Return (x, y) of the center of cell containing provided text 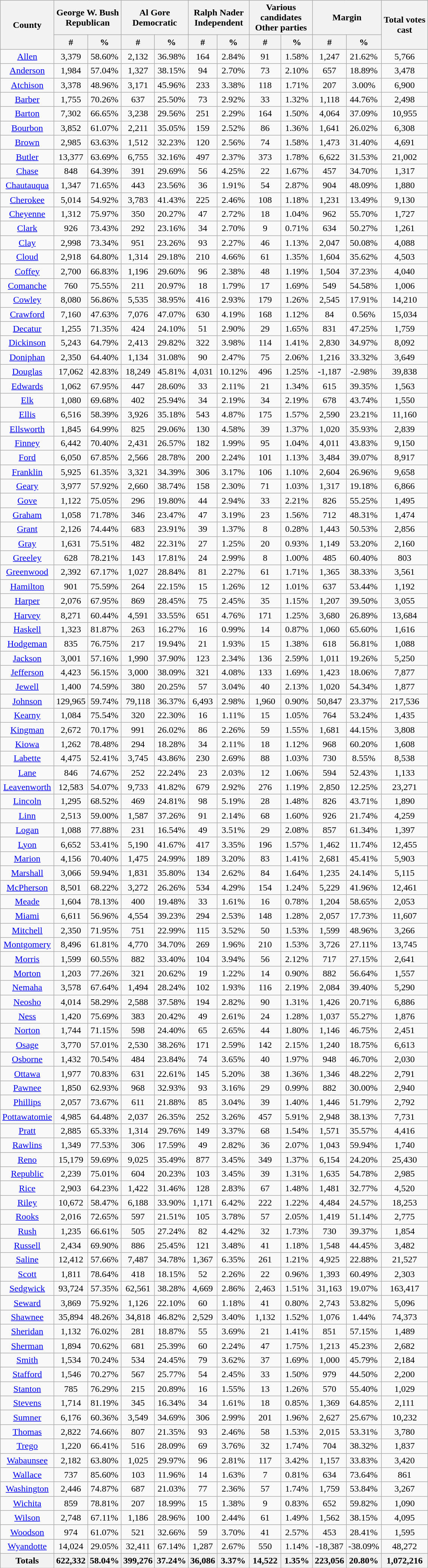
2.03% (233, 773)
1,635 (330, 1174)
Edwards (27, 386)
58.39% (105, 414)
1.99% (233, 443)
Linn (27, 816)
Chautauqua (27, 185)
26.26% (172, 887)
21.51% (172, 1217)
3,484 (330, 458)
78.64% (105, 1274)
17.81% (172, 558)
7,731 (405, 1117)
34.39% (172, 472)
2.07% (297, 1145)
Atchison (27, 85)
28.09% (172, 1446)
71.65% (105, 185)
179 (265, 300)
6.35% (233, 1260)
117 (265, 1460)
484 (138, 1059)
Anderson (27, 71)
Brown (27, 142)
Dickinson (27, 343)
3,852 (71, 128)
4,925 (330, 1260)
2,885 (71, 1131)
Meade (27, 902)
598 (138, 1031)
53.82% (364, 1303)
48.26% (105, 1317)
Comanche (27, 286)
2,672 (71, 730)
857 (330, 830)
2,850 (330, 787)
1,203 (71, 973)
1,076 (330, 1317)
18.99% (172, 1503)
3,926 (138, 414)
1,443 (330, 529)
3,000 (138, 673)
16.54% (172, 830)
65.33% (105, 1131)
50.08% (364, 243)
24.81% (172, 801)
35,894 (71, 1317)
760 (71, 286)
32.16% (172, 157)
Montgomery (27, 945)
46.70% (364, 1059)
3.65% (233, 1059)
136 (265, 658)
1,894 (71, 1346)
2,451 (405, 1031)
402 (138, 400)
Morton (27, 973)
17 (265, 286)
14,522 (265, 1560)
1,000 (330, 1360)
Hamilton (27, 586)
683 (138, 529)
1.65% (297, 329)
4,985 (71, 1117)
11,607 (405, 916)
1,714 (71, 1403)
848 (71, 171)
39.37% (364, 1231)
2,830 (330, 343)
5,535 (138, 300)
1.14% (297, 1546)
1.80% (297, 1031)
18.89% (364, 71)
611 (138, 1102)
1,365 (330, 572)
Ford (27, 458)
0.85% (297, 1403)
320 (138, 715)
35.57% (364, 1131)
4,031 (203, 371)
98 (203, 801)
77.88% (105, 830)
Wilson (27, 1518)
5,766 (405, 56)
217 (138, 644)
Greeley (27, 558)
231 (138, 830)
1,255 (71, 329)
24.40% (172, 1031)
41.67% (172, 844)
Cowley (27, 300)
2.12% (297, 959)
1,435 (405, 715)
Ellis (27, 414)
3.76% (233, 1446)
13,684 (405, 615)
230 (203, 758)
73.64% (364, 1475)
631 (138, 1073)
4,484 (330, 1203)
11.74% (364, 844)
Neosho (27, 1002)
33.90% (172, 1203)
550 (265, 1546)
1,420 (71, 1016)
20.62% (172, 973)
469 (138, 801)
1,171 (203, 1203)
5,925 (71, 472)
2,434 (71, 1245)
1,006 (405, 286)
29.76% (172, 1131)
2,463 (265, 1288)
1,122 (71, 501)
5,096 (405, 1303)
2.87% (297, 185)
3,482 (405, 1245)
877 (203, 1160)
75.54% (105, 715)
50 (265, 930)
3,066 (71, 873)
2,030 (405, 1059)
1,489 (405, 1331)
1,546 (71, 1375)
4,554 (138, 916)
33.55% (172, 615)
5,014 (71, 200)
383 (138, 1016)
764 (330, 715)
0.81% (297, 1475)
681 (138, 1346)
59.82% (364, 1503)
23.37% (364, 701)
19.80% (172, 501)
1,204 (330, 902)
0.80% (297, 1303)
74.67% (105, 773)
78.21% (105, 558)
264 (138, 586)
Harvey (27, 615)
4,503 (405, 257)
1.40% (297, 1102)
67.14% (172, 1546)
-18,387 (330, 1546)
380 (138, 687)
25.45% (172, 1245)
4,011 (330, 443)
Kingman (27, 730)
36.98% (172, 56)
1,876 (405, 1016)
2.52% (233, 128)
2,200 (405, 1375)
Chase (27, 171)
Wabaunsee (27, 1460)
1,011 (330, 658)
51.79% (364, 1102)
0.28% (297, 529)
46.75% (364, 1031)
83 (265, 859)
1.15% (297, 601)
58.47% (105, 1203)
22.31% (172, 543)
45.79% (364, 1360)
Bourbon (27, 128)
163,417 (405, 1288)
21,002 (405, 157)
443 (138, 185)
6,611 (71, 916)
43.74% (364, 400)
74.44% (105, 529)
39.35% (364, 386)
217,536 (405, 701)
50.53% (364, 529)
67.64% (105, 988)
71.15% (105, 1031)
71.78% (105, 515)
807 (138, 1432)
9,025 (138, 1160)
712 (330, 515)
58 (265, 1432)
951 (138, 243)
114 (265, 343)
2,053 (405, 902)
16.34% (172, 1403)
20.42% (172, 1016)
4.66% (233, 257)
55.27% (364, 1016)
36,086 (203, 1560)
6,176 (71, 1417)
Wallace (27, 1475)
846 (71, 773)
1,474 (405, 515)
2,431 (138, 443)
12,455 (405, 844)
Miami (27, 916)
418 (138, 1274)
346 (138, 515)
61.34% (364, 830)
175 (265, 414)
991 (138, 730)
Pawnee (27, 1088)
1,027 (138, 572)
2,084 (330, 988)
54.92% (105, 200)
1,977 (71, 1073)
30.00% (364, 1088)
2,903 (71, 1188)
67 (265, 1188)
8,501 (71, 887)
417 (203, 844)
32.93% (172, 1088)
1,419 (330, 1217)
60.40% (364, 558)
100 (203, 1518)
Total votes cast (405, 25)
1,312 (71, 214)
37 (265, 1360)
1,616 (405, 629)
16.27% (172, 629)
Sedgwick (27, 1288)
1.24% (297, 887)
54.07% (105, 787)
24.14% (364, 873)
2,822 (71, 1432)
5,903 (405, 859)
567 (138, 1375)
4,669 (203, 1288)
72.65% (105, 1217)
1,157 (330, 1460)
27 (203, 543)
76.02% (105, 1331)
56.96% (105, 916)
64.23% (105, 1188)
70.54% (105, 1059)
73.43% (105, 228)
Osborne (27, 1059)
9,150 (405, 443)
57.66% (105, 1260)
22.15% (172, 586)
18.75% (364, 1045)
48,272 (405, 1546)
4.42% (233, 1231)
Jefferson (27, 673)
2.10% (297, 71)
37.09% (364, 114)
Jackson (27, 658)
134 (203, 873)
1,062 (71, 386)
869 (138, 601)
3.69% (233, 1331)
4,770 (138, 945)
2,184 (405, 1360)
2.37% (233, 157)
115 (203, 930)
1.75% (297, 1346)
31,163 (330, 1288)
6,755 (138, 157)
1.54% (297, 1131)
3,578 (71, 988)
53.24% (364, 715)
31.40% (364, 142)
17.59% (172, 1145)
149 (203, 1131)
133 (265, 673)
3,869 (71, 1303)
56.64% (364, 973)
861 (405, 1475)
505 (138, 1231)
2.44% (233, 1518)
1,512 (138, 142)
785 (71, 1389)
2.61% (233, 1016)
2.98% (233, 701)
1.01% (297, 586)
23.84% (172, 1059)
Thomas (27, 1432)
2,392 (71, 572)
29.06% (172, 429)
Pottawatomie (27, 1117)
399,276 (138, 1560)
4,691 (405, 142)
3.48% (233, 1245)
26.89% (364, 615)
37.26% (172, 816)
1,397 (405, 830)
2,641 (405, 959)
2.08% (297, 830)
Allen (27, 56)
2.93% (233, 300)
2.53% (233, 916)
Ness (27, 1016)
154 (265, 887)
66.83% (105, 271)
979 (330, 1375)
50,847 (330, 701)
53.31% (364, 1432)
1,880 (405, 185)
717 (330, 959)
34.69% (172, 1417)
1,854 (405, 1231)
1,134 (138, 357)
18,253 (405, 1203)
2.21% (297, 501)
15,179 (71, 1160)
37.24% (172, 1560)
39.40% (364, 988)
33.40% (172, 959)
88 (265, 758)
904 (330, 185)
Greenwood (27, 572)
24.20% (364, 1160)
803 (405, 558)
45.41% (364, 859)
25.67% (364, 1417)
53.41% (105, 844)
886 (138, 1245)
751 (138, 930)
2.65% (233, 1031)
1,548 (330, 1245)
3,783 (138, 200)
859 (71, 1503)
687 (138, 1489)
604 (138, 1174)
679 (203, 787)
1,369 (330, 1403)
2,743 (330, 1303)
20.89% (172, 1389)
70.26% (105, 99)
1,462 (330, 844)
28.78% (172, 458)
19.94% (172, 644)
19.26% (364, 658)
1,608 (405, 744)
74,373 (405, 1317)
3,055 (405, 601)
962 (330, 214)
21.74% (364, 816)
2.36% (233, 1489)
23.26% (172, 243)
101 (265, 458)
2,111 (405, 1403)
281 (138, 1331)
296 (138, 501)
2.83% (233, 1188)
41.82% (172, 787)
189 (203, 859)
Cheyenne (27, 214)
64.39% (105, 171)
1,393 (330, 1274)
615 (330, 386)
Graham (27, 515)
2,792 (405, 1102)
3.94% (233, 959)
Republic (27, 1174)
106 (265, 472)
Shawnee (27, 1317)
2,566 (138, 458)
County (27, 25)
28.24% (172, 988)
8,496 (71, 945)
3,478 (405, 71)
57.16% (105, 658)
0.71% (297, 228)
48.22% (364, 1073)
7,302 (71, 114)
2,211 (138, 128)
4,520 (405, 1188)
79 (203, 1360)
44.50% (364, 1375)
1,473 (330, 142)
1,231 (330, 200)
3,321 (138, 472)
2,529 (203, 1317)
53.20% (364, 543)
35.18% (172, 414)
1,084 (71, 715)
116 (265, 988)
1,811 (71, 1274)
25.77% (172, 1375)
1,990 (138, 658)
145 (203, 1073)
10,232 (405, 1417)
35 (265, 601)
41.96% (364, 887)
77.26% (105, 973)
2,015 (330, 1432)
1,025 (138, 1460)
0.87% (297, 629)
1.73% (297, 1231)
10.12% (233, 371)
23,271 (405, 787)
704 (330, 1446)
2.62% (233, 873)
Marion (27, 859)
38.26% (172, 1045)
3,680 (330, 615)
1.56% (297, 515)
27.15% (364, 959)
66.65% (105, 114)
37.90% (172, 658)
1,029 (405, 1389)
36.37% (172, 701)
Franklin (27, 472)
6.42% (233, 1203)
4,088 (405, 243)
George W. BushRepublican (88, 18)
391 (138, 171)
142 (265, 1045)
77.53% (105, 1145)
1,080 (71, 400)
8,092 (405, 343)
21.62% (364, 56)
825 (138, 429)
1,494 (138, 988)
6,613 (405, 1045)
69 (203, 1446)
2,940 (405, 1088)
57.04% (105, 71)
31.08% (172, 357)
75.97% (105, 214)
11.96% (172, 1475)
67.17% (105, 572)
6,900 (405, 85)
6,442 (71, 443)
44.15% (364, 730)
485 (330, 558)
Jewell (27, 687)
78.13% (105, 902)
70.27% (105, 1375)
20.27% (172, 214)
2,037 (138, 1117)
Pratt (27, 1131)
1,557 (405, 973)
23.21% (364, 414)
46 (265, 243)
3,238 (138, 114)
1,984 (71, 71)
Finney (27, 443)
-2.98% (364, 371)
Coffey (27, 271)
1.97% (297, 1059)
7,877 (405, 673)
32.66% (172, 1532)
Stevens (27, 1403)
60.36% (105, 1417)
38.33% (364, 572)
143 (138, 558)
2.06% (297, 357)
Stanton (27, 1389)
44.76% (364, 99)
23.56% (172, 185)
13.49% (364, 200)
75.51% (105, 543)
2,239 (71, 1174)
57.35% (105, 1288)
2,681 (330, 859)
64.79% (105, 343)
28.60% (172, 386)
222 (265, 1203)
129,965 (71, 701)
44.45% (364, 1245)
2,530 (138, 1045)
1,475 (138, 859)
74.87% (105, 1489)
3,808 (405, 730)
1,890 (405, 801)
1,220 (71, 1446)
37.58% (172, 1002)
85 (203, 1102)
Kiowa (27, 744)
Reno (27, 1160)
Woodson (27, 1532)
81.19% (105, 1403)
0.93% (297, 543)
1.10% (297, 472)
58.29% (105, 1002)
63.69% (105, 157)
4,423 (71, 673)
85.60% (105, 1475)
75.55% (105, 286)
32,411 (138, 1546)
1,837 (405, 1446)
24.10% (172, 329)
64.48% (105, 1117)
34.97% (364, 343)
453 (330, 1532)
2.86% (233, 1288)
24.99% (172, 859)
Al GoreDemocratic (155, 18)
Haskell (27, 629)
2,627 (330, 1417)
29.05% (105, 1546)
28.96% (172, 1518)
13,745 (405, 945)
349 (265, 1160)
12.25% (364, 787)
215 (138, 1389)
28.45% (172, 601)
22.10% (172, 1303)
4,014 (71, 1002)
54.78% (364, 1174)
196 (265, 844)
1,495 (405, 501)
Crawford (27, 314)
1.64% (297, 873)
263 (138, 629)
71.35% (105, 329)
1,426 (330, 1002)
38.74% (172, 486)
2,700 (71, 271)
1,562 (330, 1518)
35.93% (364, 429)
497 (203, 157)
2.69% (233, 758)
75.69% (105, 1016)
1,681 (330, 730)
58.04% (105, 1560)
59.74% (105, 701)
35.80% (172, 873)
194 (203, 1002)
53.84% (364, 1489)
12,412 (71, 1260)
6,622 (330, 157)
48 (265, 271)
5,229 (330, 887)
Smith (27, 1360)
19.18% (364, 486)
23.16% (172, 228)
1.32% (297, 99)
22.99% (172, 930)
200 (203, 458)
549 (330, 286)
1,349 (71, 1145)
Riley (27, 1203)
55.25% (364, 501)
1,571 (330, 1131)
Wyandotte (27, 1546)
-38.09% (364, 1546)
447 (138, 386)
108 (265, 200)
1,261 (405, 228)
Geary (27, 486)
18,249 (138, 371)
2,413 (138, 343)
34,818 (138, 1317)
Stafford (27, 1375)
57.15% (364, 1331)
29.18% (172, 257)
52.43% (364, 773)
159 (203, 128)
105 (203, 1217)
Lincoln (27, 801)
1,186 (138, 1518)
39,838 (405, 371)
Phillips (27, 1102)
4.76% (233, 615)
6,516 (71, 414)
54.58% (364, 286)
Butler (27, 157)
58.60% (105, 56)
4,156 (71, 859)
Barber (27, 99)
5,190 (138, 844)
Harper (27, 601)
24.45% (172, 1360)
3,378 (71, 85)
39.50% (364, 601)
18.06% (364, 673)
1,207 (330, 601)
-1,187 (330, 371)
Trego (27, 1446)
Grant (27, 529)
52.41% (105, 758)
1.34% (297, 386)
6,308 (405, 128)
28.84% (172, 572)
3.38% (233, 85)
2.05% (297, 1217)
1.78% (297, 157)
1.49% (297, 1518)
45.23% (364, 1346)
1,744 (71, 1031)
521 (138, 1532)
3.62% (233, 1360)
2,132 (138, 56)
Logan (27, 830)
1,423 (330, 673)
128 (203, 1188)
2.72% (233, 214)
2,182 (71, 1460)
251 (203, 114)
20.71% (364, 1002)
8.55% (364, 758)
974 (71, 1532)
1.67% (297, 171)
20.80% (364, 1560)
Ellsworth (27, 429)
59.69% (105, 1160)
482 (138, 543)
10,672 (71, 1203)
5,250 (405, 658)
Labette (27, 758)
3.70% (233, 1532)
1.51% (297, 1288)
3,745 (138, 758)
82 (203, 1231)
Morris (27, 959)
57.01% (105, 1045)
211 (138, 286)
22.24% (172, 773)
3.51% (233, 830)
1,563 (405, 386)
3,001 (71, 658)
54.34% (364, 687)
67.11% (105, 1518)
71 (265, 486)
4.25% (233, 171)
22.30% (172, 715)
35.49% (172, 1160)
158 (203, 486)
61.35% (105, 472)
1,090 (405, 1503)
148 (265, 916)
61.81% (105, 945)
1,367 (203, 1260)
26.35% (172, 1117)
Decatur (27, 329)
3.26% (233, 1117)
737 (71, 1475)
5.19% (233, 801)
628 (71, 558)
60.20% (364, 744)
416 (203, 300)
7,487 (138, 1260)
21,527 (405, 1260)
123 (203, 658)
28 (265, 801)
2,748 (71, 1518)
276 (265, 787)
68.22% (105, 887)
2.30% (233, 486)
657 (330, 71)
6,886 (405, 1002)
Clay (27, 243)
7,160 (71, 314)
78.48% (105, 744)
1,216 (330, 357)
12,583 (71, 787)
55 (203, 1331)
1,262 (71, 744)
70.83% (105, 1073)
1,327 (138, 71)
6,154 (330, 1160)
1,587 (138, 816)
51.14% (364, 1217)
2,303 (405, 1274)
48.09% (364, 185)
Clark (27, 228)
1,641 (330, 128)
45.81% (172, 371)
5,290 (405, 988)
17,062 (71, 371)
594 (330, 773)
19.48% (172, 902)
25,430 (405, 1160)
43.83% (364, 443)
678 (330, 400)
1.05% (297, 715)
1,037 (330, 1016)
3.17% (233, 472)
2,047 (330, 243)
6,050 (71, 458)
76.75% (105, 644)
1,740 (405, 1145)
3,726 (330, 945)
1,347 (71, 185)
1.91% (233, 185)
1,118 (330, 99)
78.81% (105, 1503)
56.86% (105, 300)
Various candidatesOther parties (281, 18)
102 (203, 988)
50.27% (364, 228)
516 (138, 1446)
1,631 (71, 543)
56.81% (364, 644)
Nemaha (27, 988)
Doniphan (27, 357)
Marshall (27, 873)
39.23% (172, 916)
1.79% (233, 286)
74.66% (105, 1432)
2,545 (330, 300)
2,498 (405, 99)
618 (330, 644)
Rooks (27, 1217)
27.11% (364, 945)
73.34% (105, 243)
42.83% (105, 371)
1,149 (330, 543)
Douglas (27, 371)
1,247 (330, 56)
4.29% (233, 887)
52 (203, 1274)
2,856 (405, 529)
5,243 (71, 343)
21.88% (172, 1102)
Cherokee (27, 200)
2,775 (405, 1217)
20.97% (172, 286)
261 (265, 1260)
292 (138, 228)
66.41% (105, 1446)
835 (71, 644)
26.96% (364, 472)
33.32% (364, 357)
1,877 (405, 687)
58.65% (364, 902)
0.56% (364, 314)
1,072,216 (405, 1560)
3.52% (233, 930)
851 (330, 1331)
65.60% (364, 629)
543 (203, 414)
233 (203, 85)
47.07% (172, 314)
38 (265, 1073)
6,866 (405, 486)
2.84% (233, 56)
29.56% (172, 114)
9,130 (405, 200)
60.44% (105, 615)
1,240 (330, 1045)
39.07% (364, 458)
2.38% (233, 271)
79,118 (138, 701)
62,561 (138, 1288)
424 (138, 329)
8,917 (405, 458)
3,649 (405, 357)
60.55% (105, 959)
201 (265, 1417)
652 (330, 1503)
75.59% (105, 586)
14,210 (405, 300)
Rice (27, 1188)
62.93% (105, 1088)
4,259 (405, 816)
Elk (27, 400)
3.19% (233, 515)
2.57% (297, 1532)
10,955 (405, 114)
373 (265, 157)
64.40% (105, 357)
59.00% (105, 816)
4,095 (405, 1518)
Osage (27, 1045)
7 (265, 1475)
1,400 (71, 687)
1.63% (233, 1475)
32.77% (364, 1188)
121 (203, 1245)
69.68% (105, 400)
60.49% (364, 1274)
570 (330, 1389)
2,076 (71, 601)
1,287 (203, 1546)
Barton (27, 114)
Russell (27, 1245)
67.85% (105, 458)
2.29% (233, 114)
6,652 (71, 844)
25.94% (172, 400)
48.31% (364, 515)
2,126 (71, 529)
38.28% (172, 1288)
12,461 (405, 887)
Totals (27, 1560)
4.87% (233, 414)
1,755 (71, 99)
29.97% (172, 1460)
2,446 (71, 1489)
400 (138, 902)
19.07% (364, 1288)
Saline (27, 1260)
Ralph NaderIndependent (219, 18)
2,682 (405, 1346)
28.41% (364, 1532)
1,060 (330, 629)
29.69% (172, 171)
34.78% (172, 1260)
Leavenworth (27, 787)
168 (265, 314)
57.92% (105, 486)
8,080 (71, 300)
29.60% (172, 271)
70.62% (105, 1346)
23.91% (172, 529)
55.70% (364, 214)
Mitchell (27, 930)
Gray (27, 543)
3.20% (233, 859)
2,160 (405, 543)
1,504 (330, 271)
23.47% (172, 515)
14,024 (71, 1546)
2.14% (233, 816)
21.03% (172, 1489)
1,432 (71, 1059)
38.95% (172, 300)
2.81% (233, 1460)
2.13% (297, 687)
53.44% (364, 586)
1,727 (405, 214)
3,379 (71, 56)
27.24% (172, 1231)
45.96% (172, 85)
2.34% (233, 658)
38.32% (364, 1446)
1,831 (138, 873)
15,034 (405, 314)
Sherman (27, 1346)
322 (203, 343)
93,724 (71, 1288)
94 (203, 71)
4,475 (71, 758)
43.86% (172, 758)
1.00% (297, 558)
2,948 (330, 1117)
4,591 (138, 615)
35.05% (172, 128)
630 (203, 314)
8,538 (405, 758)
Kearny (27, 715)
1,192 (405, 586)
1,133 (405, 773)
64.85% (364, 1403)
4.58% (233, 429)
1,550 (405, 400)
1,295 (71, 801)
18.28% (172, 744)
Lyon (27, 844)
75.92% (105, 1303)
4,040 (405, 271)
120 (203, 142)
64.80% (105, 257)
20.25% (172, 687)
118 (265, 85)
McPherson (27, 887)
63.63% (105, 142)
81.87% (105, 629)
1,043 (330, 1145)
Margin (347, 18)
Gove (27, 501)
18.87% (172, 1331)
41.43% (172, 200)
831 (330, 329)
3.98% (233, 343)
269 (203, 945)
31.46% (172, 1188)
4.08% (233, 673)
2.90% (233, 329)
901 (71, 586)
1.52% (297, 1317)
0.78% (297, 902)
130 (203, 429)
64.99% (105, 429)
Rush (27, 1231)
19 (203, 973)
1,446 (330, 1102)
1,481 (330, 1188)
55.40% (364, 1389)
2,016 (71, 1217)
3.00% (364, 85)
18.15% (172, 1274)
9,733 (138, 787)
2,918 (71, 257)
2,660 (138, 486)
4,064 (330, 114)
2,590 (330, 414)
2,588 (138, 1002)
71.95% (105, 930)
25.39% (172, 1346)
9,658 (405, 472)
8,271 (71, 615)
81 (203, 572)
948 (330, 1059)
3,770 (71, 1045)
22.61% (172, 1073)
597 (138, 1217)
2,839 (405, 429)
Wichita (27, 1503)
95 (265, 443)
32.23% (172, 142)
1,058 (71, 515)
35.62% (364, 257)
3,780 (405, 1432)
1.06% (297, 773)
350 (138, 214)
3,266 (405, 930)
2.56% (233, 142)
31.53% (364, 157)
26.57% (172, 443)
66.61% (105, 1231)
3.78% (233, 1217)
1.11% (233, 715)
29.82% (172, 343)
70.24% (105, 1360)
76.29% (105, 1389)
43.71% (364, 801)
1,422 (138, 1188)
5.91% (297, 1117)
496 (265, 371)
3,549 (138, 1417)
1.44% (364, 1317)
1,126 (138, 1303)
Rawlins (27, 1145)
24.57% (364, 1203)
Johnson (27, 701)
56.15% (105, 673)
47.63% (105, 314)
Sumner (27, 1417)
2.67% (233, 1546)
6,188 (138, 1203)
3.42% (297, 1460)
Ottawa (27, 1073)
104 (203, 959)
13 (265, 1389)
Sheridan (27, 1331)
4,416 (405, 1131)
20 (265, 543)
2.47% (233, 357)
47.25% (364, 329)
21.35% (172, 1432)
2,998 (71, 243)
46.82% (172, 1317)
73.67% (105, 1102)
38.13% (364, 1117)
17.73% (364, 916)
1,146 (330, 1031)
70.17% (105, 730)
Cloud (27, 257)
74.59% (105, 687)
Scott (27, 1274)
0.96% (297, 1274)
5,115 (405, 873)
33.83% (364, 1460)
1,213 (330, 1346)
345 (138, 1403)
651 (203, 615)
22.88% (364, 1260)
7,076 (138, 314)
1,323 (71, 629)
1.60% (297, 816)
38.09% (172, 673)
3.40% (233, 1317)
75.05% (105, 501)
3.16% (233, 1088)
Washington (27, 1489)
223,056 (330, 1560)
0.83% (297, 1503)
1,346 (330, 1073)
63.80% (105, 1460)
182 (203, 443)
3,171 (138, 85)
2,791 (405, 1073)
68.52% (105, 801)
1,196 (138, 271)
2.94% (233, 501)
4.19% (233, 314)
Seward (27, 1303)
225 (203, 200)
3,561 (405, 572)
69.90% (105, 1245)
5.20% (233, 1073)
1,534 (71, 1360)
Norton (27, 1031)
20.23% (172, 1174)
3,267 (405, 1489)
3,977 (71, 486)
75.01% (105, 1174)
51 (203, 329)
6,493 (203, 701)
2.15% (297, 1045)
Lane (27, 773)
2,513 (71, 816)
3,420 (405, 1460)
37.23% (364, 271)
1.21% (297, 1260)
1,960 (265, 701)
622,332 (71, 1560)
77 (203, 1489)
1,850 (71, 1088)
1,845 (71, 429)
3.35% (233, 844)
25.50% (172, 99)
13,377 (71, 157)
17.91% (364, 300)
1,595 (405, 1532)
2,604 (330, 472)
Hodgeman (27, 644)
11,160 (405, 414)
65 (203, 1031)
3,272 (138, 887)
